Pinpoint the cell where the given text exists, returning its (x, y) midpoint coordinate. 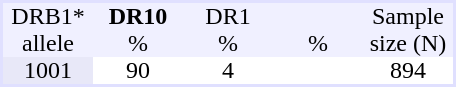
DR1 (228, 16)
DRB1* (48, 16)
allele (48, 44)
Sample (408, 16)
DR10 (138, 16)
1001 (48, 70)
size (N) (408, 44)
90 (138, 70)
894 (408, 70)
4 (228, 70)
